Return the (X, Y) coordinate for the center point of the cell that contains the specified text.  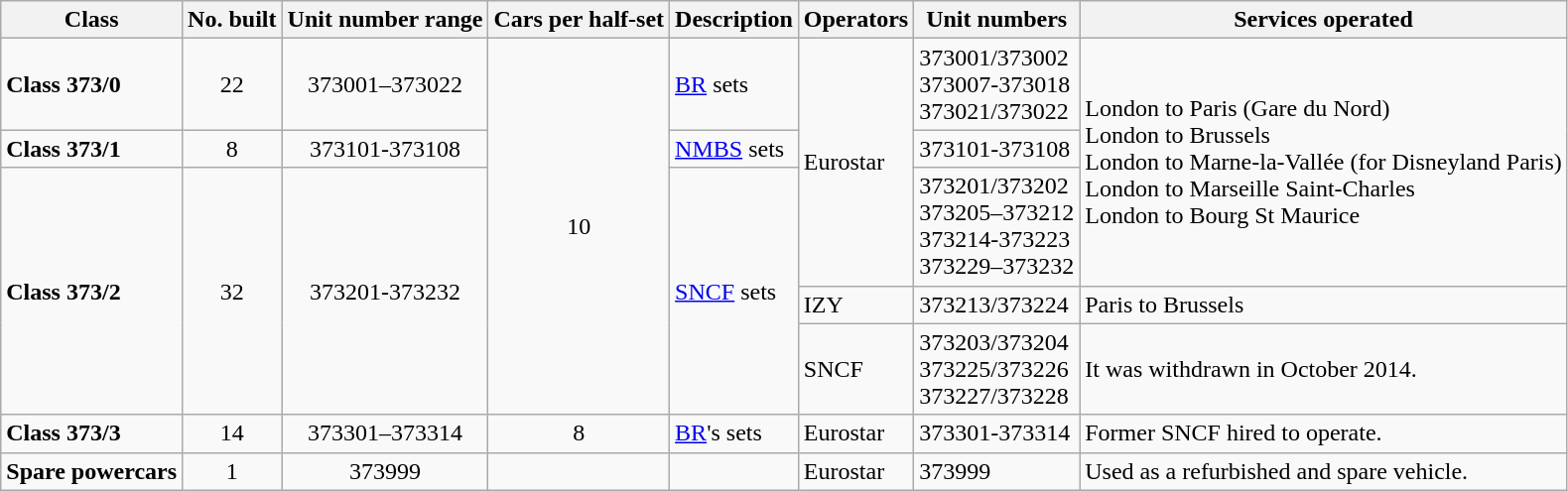
Description (734, 20)
No. built (232, 20)
SNCF (855, 369)
Operators (855, 20)
It was withdrawn in October 2014. (1324, 369)
Unit number range (385, 20)
373301–373314 (385, 433)
373201/373202373205–373212373214-373223373229–373232 (996, 226)
Class 373/2 (91, 292)
32 (232, 292)
373301-373314 (996, 433)
Cars per half-set (580, 20)
Class (91, 20)
Spare powercars (91, 471)
Used as a refurbished and spare vehicle. (1324, 471)
373001–373022 (385, 84)
NMBS sets (734, 149)
BR sets (734, 84)
Class 373/1 (91, 149)
Class 373/0 (91, 84)
373213/373224 (996, 305)
Unit numbers (996, 20)
10 (580, 226)
373001/373002373007-373018373021/373022 (996, 84)
Former SNCF hired to operate. (1324, 433)
SNCF sets (734, 292)
373201-373232 (385, 292)
Class 373/3 (91, 433)
1 (232, 471)
Paris to Brussels (1324, 305)
373203/373204373225/373226373227/373228 (996, 369)
22 (232, 84)
IZY (855, 305)
BR's sets (734, 433)
Services operated (1324, 20)
14 (232, 433)
